Search for the cell housing the specified text and yield its (x, y) center coordinate. 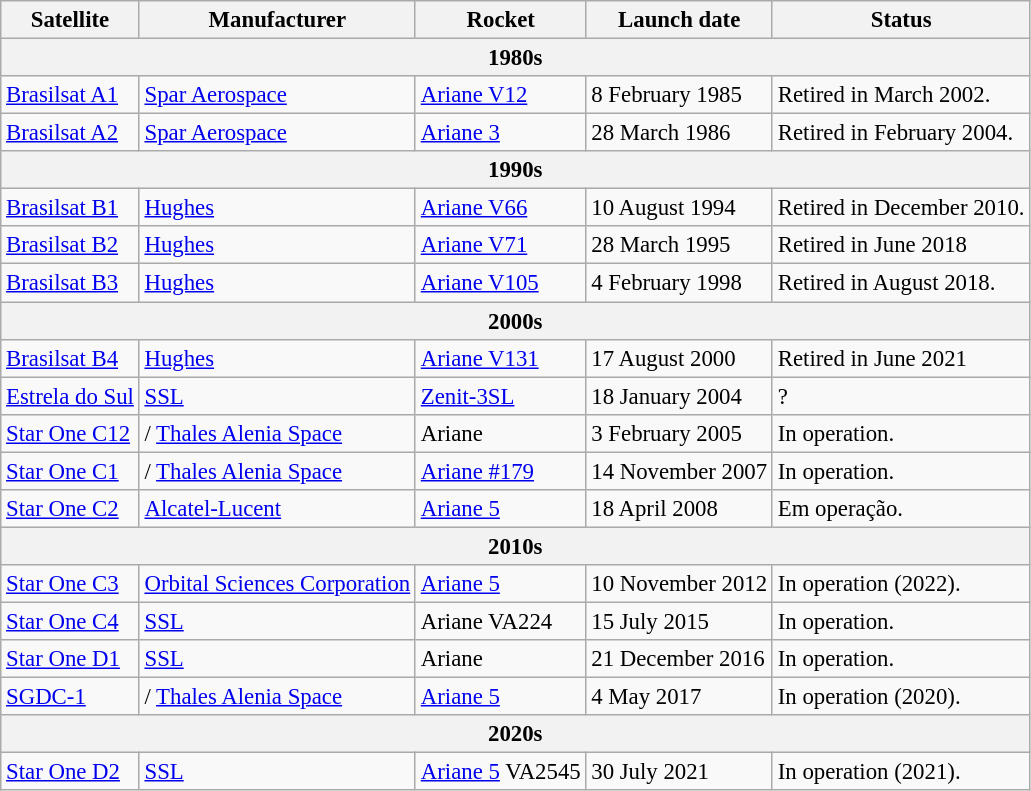
In operation (2021). (900, 772)
In operation (2020). (900, 697)
Brasilsat B1 (70, 208)
Retired in December 2010. (900, 208)
Brasilsat A2 (70, 133)
4 May 2017 (679, 697)
Alcatel-Lucent (277, 509)
Estrela do Sul (70, 396)
Zenit-3SL (500, 396)
Retired in March 2002. (900, 95)
1990s (516, 170)
30 July 2021 (679, 772)
SGDC-1 (70, 697)
Star One C1 (70, 471)
Ariane 3 (500, 133)
Brasilsat B2 (70, 245)
Brasilsat A1 (70, 95)
28 March 1995 (679, 245)
Star One D2 (70, 772)
In operation (2022). (900, 584)
Ariane VA224 (500, 621)
21 December 2016 (679, 659)
1980s (516, 58)
14 November 2007 (679, 471)
Star One C12 (70, 433)
Ariane 5 VA2545 (500, 772)
Orbital Sciences Corporation (277, 584)
10 August 1994 (679, 208)
Star One C2 (70, 509)
28 March 1986 (679, 133)
Satellite (70, 20)
2000s (516, 321)
18 January 2004 (679, 396)
Manufacturer (277, 20)
Brasilsat B4 (70, 358)
Ariane V71 (500, 245)
? (900, 396)
Star One D1 (70, 659)
Retired in August 2018. (900, 283)
18 April 2008 (679, 509)
Launch date (679, 20)
Brasilsat B3 (70, 283)
4 February 1998 (679, 283)
Retired in June 2018 (900, 245)
Ariane V12 (500, 95)
15 July 2015 (679, 621)
8 February 1985 (679, 95)
Retired in February 2004. (900, 133)
Em operação. (900, 509)
17 August 2000 (679, 358)
Rocket (500, 20)
2010s (516, 546)
10 November 2012 (679, 584)
Star One C3 (70, 584)
3 February 2005 (679, 433)
Ariane V131 (500, 358)
Ariane V66 (500, 208)
Retired in June 2021 (900, 358)
Status (900, 20)
Ariane #179 (500, 471)
Ariane V105 (500, 283)
2020s (516, 734)
Star One C4 (70, 621)
